Extract the [x, y] coordinate from the center of the cell holding the provided text.  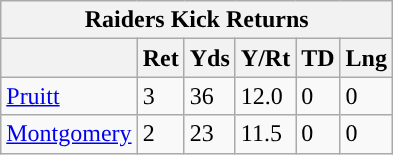
11.5 [265, 134]
Raiders Kick Returns [197, 20]
Yds [210, 58]
Ret [160, 58]
36 [210, 96]
Y/Rt [265, 58]
12.0 [265, 96]
Montgomery [69, 134]
TD [318, 58]
2 [160, 134]
Pruitt [69, 96]
23 [210, 134]
Lng [366, 58]
3 [160, 96]
